Detect which cell encompasses the target text, then output its (X, Y) center coordinate. 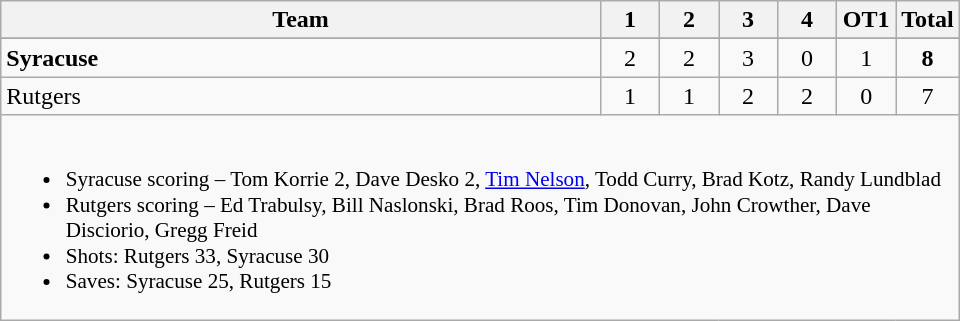
8 (928, 58)
Team (301, 20)
7 (928, 96)
4 (808, 20)
Total (928, 20)
OT1 (866, 20)
Rutgers (301, 96)
Syracuse (301, 58)
